Return the (x, y) coordinate for the center point of the cell that contains the specified text.  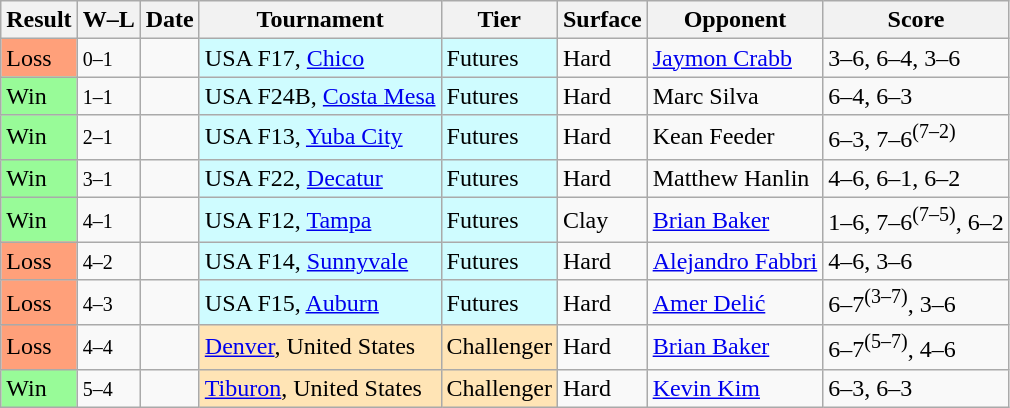
6–3, 6–3 (916, 388)
Surface (602, 20)
Score (916, 20)
4–1 (108, 220)
Amer Delić (735, 302)
6–4, 6–3 (916, 96)
USA F24B, Costa Mesa (320, 96)
Date (170, 20)
USA F15, Auburn (320, 302)
6–7(5–7), 4–6 (916, 348)
5–4 (108, 388)
Matthew Hanlin (735, 178)
4–2 (108, 261)
4–4 (108, 348)
Tier (499, 20)
USA F12, Tampa (320, 220)
USA F17, Chico (320, 58)
W–L (108, 20)
Kevin Kim (735, 388)
1–6, 7–6(7–5), 6–2 (916, 220)
2–1 (108, 138)
3–6, 6–4, 3–6 (916, 58)
Jaymon Crabb (735, 58)
Tournament (320, 20)
4–3 (108, 302)
Tiburon, United States (320, 388)
Denver, United States (320, 348)
4–6, 6–1, 6–2 (916, 178)
Alejandro Fabbri (735, 261)
Result (39, 20)
1–1 (108, 96)
6–7(3–7), 3–6 (916, 302)
USA F14, Sunnyvale (320, 261)
Opponent (735, 20)
6–3, 7–6(7–2) (916, 138)
USA F13, Yuba City (320, 138)
0–1 (108, 58)
Marc Silva (735, 96)
4–6, 3–6 (916, 261)
Kean Feeder (735, 138)
Clay (602, 220)
USA F22, Decatur (320, 178)
3–1 (108, 178)
